Output the [X, Y] coordinate of the center of the cell containing the given text.  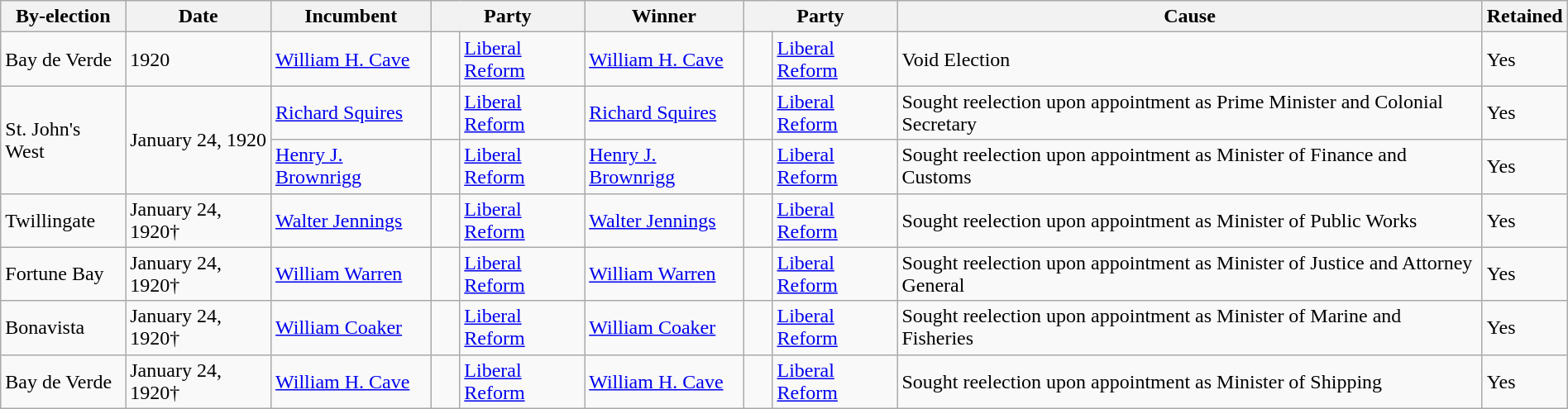
Date [198, 17]
Retained [1525, 17]
Sought reelection upon appointment as Minister of Marine and Fisheries [1189, 327]
St. John's West [63, 140]
Sought reelection upon appointment as Minister of Finance and Customs [1189, 167]
Incumbent [351, 17]
Fortune Bay [63, 274]
Void Election [1189, 59]
Sought reelection upon appointment as Minister of Shipping [1189, 382]
Winner [664, 17]
Bonavista [63, 327]
1920 [198, 59]
Sought reelection upon appointment as Minister of Justice and Attorney General [1189, 274]
By-election [63, 17]
January 24, 1920 [198, 140]
Cause [1189, 17]
Twillingate [63, 220]
Sought reelection upon appointment as Prime Minister and Colonial Secretary [1189, 112]
Sought reelection upon appointment as Minister of Public Works [1189, 220]
